From the cell containing the given text, extract its center point as [x, y] coordinate. 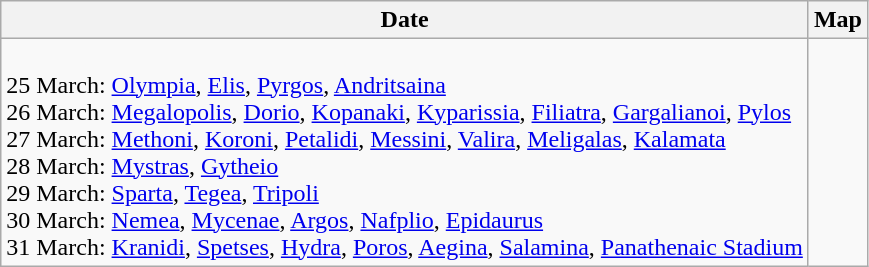
Date [405, 20]
Map [838, 20]
